Detect which cell encompasses the target text, then output its (x, y) center coordinate. 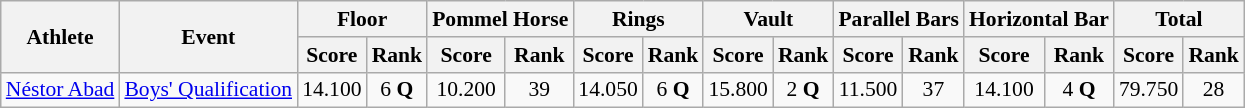
79.750 (1148, 90)
Event (208, 36)
Pommel Horse (500, 19)
2 Q (804, 90)
28 (1214, 90)
4 Q (1079, 90)
Parallel Bars (898, 19)
Athlete (60, 36)
15.800 (738, 90)
11.500 (868, 90)
Horizontal Bar (1039, 19)
Boys' Qualification (208, 90)
Néstor Abad (60, 90)
Rings (638, 19)
39 (539, 90)
Total (1179, 19)
Vault (768, 19)
37 (934, 90)
10.200 (466, 90)
14.050 (608, 90)
Floor (362, 19)
